Find where the given text appears and provide that cell's center as (X, Y) coordinate. 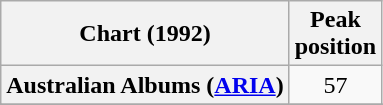
Peakposition (335, 34)
57 (335, 85)
Chart (1992) (145, 34)
Australian Albums (ARIA) (145, 85)
